Find where the given text appears and provide that cell's center as (x, y) coordinate. 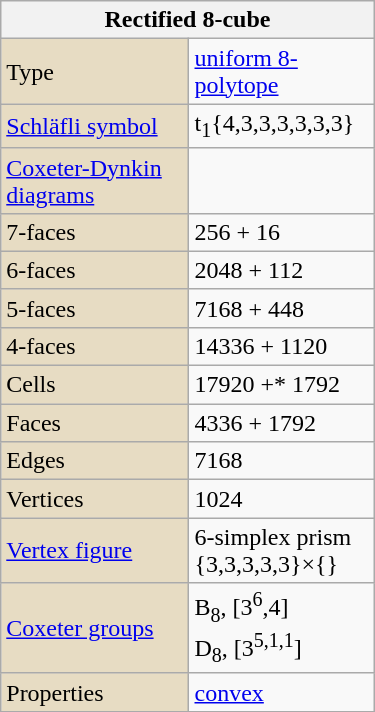
Cells (95, 385)
t1{4,3,3,3,3,3,3} (282, 126)
7168 (282, 461)
Edges (95, 461)
Faces (95, 423)
convex (282, 692)
Properties (95, 692)
1024 (282, 499)
5-faces (95, 308)
Coxeter-Dynkin diagrams (95, 180)
uniform 8-polytope (282, 72)
Type (95, 72)
Rectified 8-cube (188, 20)
Vertex figure (95, 550)
7168 + 448 (282, 308)
B8, [36,4]D8, [35,1,1] (282, 628)
256 + 16 (282, 232)
17920 +* 1792 (282, 385)
Coxeter groups (95, 628)
Vertices (95, 499)
2048 + 112 (282, 270)
6-simplex prism{3,3,3,3,3}×{} (282, 550)
14336 + 1120 (282, 346)
4-faces (95, 346)
4336 + 1792 (282, 423)
6-faces (95, 270)
Schläfli symbol (95, 126)
7-faces (95, 232)
